Find where the given text appears and provide that cell's center as [X, Y] coordinate. 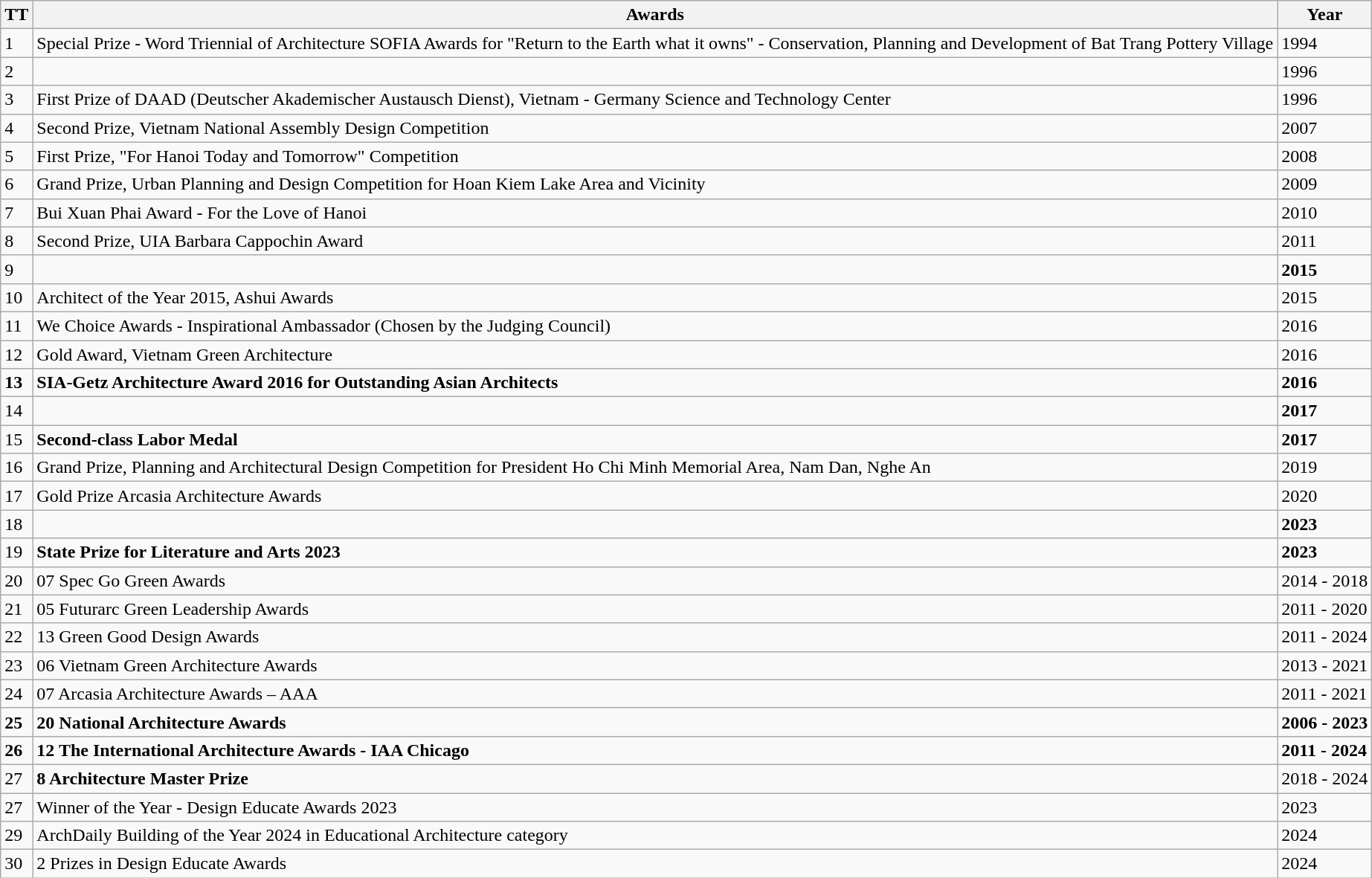
2006 - 2023 [1325, 722]
First Prize of DAAD (Deutscher Akademischer Austausch Dienst), Vietnam - Germany Science and Technology Center [655, 100]
Gold Award, Vietnam Green Architecture [655, 355]
12 [16, 355]
13 [16, 383]
06 Vietnam Green Architecture Awards [655, 665]
22 [16, 637]
20 [16, 581]
26 [16, 750]
11 [16, 326]
ArchDaily Building of the Year 2024 in Educational Architecture category [655, 836]
8 Architecture Master Prize [655, 778]
17 [16, 496]
First Prize, "For Hanoi Today and Tomorrow" Competition [655, 156]
Winner of the Year - Design Educate Awards 2023 [655, 807]
2 Prizes in Design Educate Awards [655, 864]
30 [16, 864]
Grand Prize, Planning and Architectural Design Competition for President Ho Chi Minh Memorial Area, Nam Dan, Nghe An [655, 468]
Bui Xuan Phai Award - For the Love of Hanoi [655, 213]
2010 [1325, 213]
7 [16, 213]
9 [16, 269]
12 The International Architecture Awards - IAA Chicago [655, 750]
18 [16, 524]
2007 [1325, 128]
19 [16, 552]
1 [16, 43]
Awards [655, 15]
2011 - 2020 [1325, 609]
Architect of the Year 2015, Ashui Awards [655, 297]
15 [16, 439]
2011 [1325, 241]
Gold Prize Arcasia Architecture Awards [655, 496]
5 [16, 156]
Second Prize, UIA Barbara Cappochin Award [655, 241]
2018 - 2024 [1325, 778]
2020 [1325, 496]
6 [16, 184]
SIA-Getz Architecture Award 2016 for Outstanding Asian Architects [655, 383]
14 [16, 411]
Year [1325, 15]
23 [16, 665]
07 Arcasia Architecture Awards – AAA [655, 694]
07 Spec Go Green Awards [655, 581]
1994 [1325, 43]
TT [16, 15]
2013 - 2021 [1325, 665]
Second Prize, Vietnam National Assembly Design Competition [655, 128]
24 [16, 694]
10 [16, 297]
2 [16, 71]
3 [16, 100]
25 [16, 722]
05 Futurarc Green Leadership Awards [655, 609]
2019 [1325, 468]
2014 - 2018 [1325, 581]
Second-class Labor Medal [655, 439]
13 Green Good Design Awards [655, 637]
21 [16, 609]
2008 [1325, 156]
We Choice Awards - Inspirational Ambassador (Chosen by the Judging Council) [655, 326]
Grand Prize, Urban Planning and Design Competition for Hoan Kiem Lake Area and Vicinity [655, 184]
2011 - 2021 [1325, 694]
4 [16, 128]
8 [16, 241]
29 [16, 836]
20 National Architecture Awards [655, 722]
2009 [1325, 184]
State Prize for Literature and Arts 2023 [655, 552]
16 [16, 468]
